Determine the (X, Y) coordinate at the center of the cell enclosing the given text.  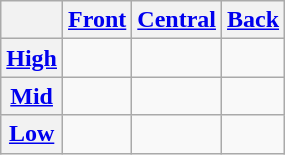
Back (254, 20)
Front (98, 20)
Central (177, 20)
High (32, 58)
Low (32, 134)
Mid (32, 96)
